Provide the (x, y) coordinate of the cell's center where the given text is located.  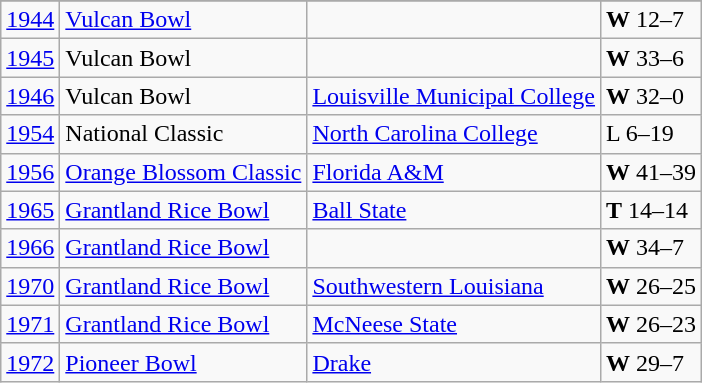
1965 (30, 210)
1970 (30, 286)
L 6–19 (652, 134)
Orange Blossom Classic (184, 172)
W 41–39 (652, 172)
1972 (30, 362)
W 33–6 (652, 58)
1971 (30, 324)
McNeese State (454, 324)
T 14–14 (652, 210)
1954 (30, 134)
W 34–7 (652, 248)
W 26–25 (652, 286)
North Carolina College (454, 134)
Southwestern Louisiana (454, 286)
Florida A&M (454, 172)
Ball State (454, 210)
1945 (30, 58)
Pioneer Bowl (184, 362)
1944 (30, 20)
1956 (30, 172)
1946 (30, 96)
Louisville Municipal College (454, 96)
W 26–23 (652, 324)
W 29–7 (652, 362)
1966 (30, 248)
Drake (454, 362)
National Classic (184, 134)
W 12–7 (652, 20)
W 32–0 (652, 96)
